Find where the given text appears and provide that cell's center as (x, y) coordinate. 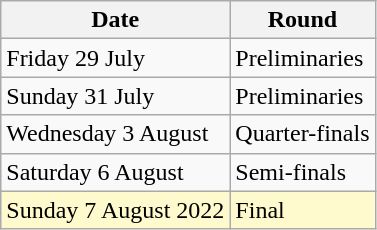
Date (116, 20)
Sunday 31 July (116, 96)
Round (302, 20)
Semi-finals (302, 172)
Final (302, 210)
Quarter-finals (302, 134)
Saturday 6 August (116, 172)
Sunday 7 August 2022 (116, 210)
Friday 29 July (116, 58)
Wednesday 3 August (116, 134)
